Extract the [X, Y] coordinate from the center of the cell holding the provided text.  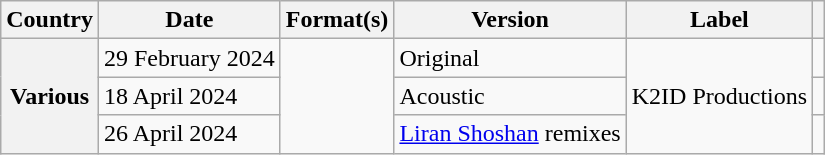
26 April 2024 [189, 134]
Country [50, 20]
Version [510, 20]
Original [510, 58]
K2ID Productions [719, 96]
Various [50, 96]
18 April 2024 [189, 96]
Date [189, 20]
Liran Shoshan remixes [510, 134]
29 February 2024 [189, 58]
Label [719, 20]
Acoustic [510, 96]
Format(s) [337, 20]
